Extract the (x, y) coordinate from the center of the cell holding the provided text.  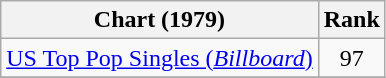
Chart (1979) (160, 20)
US Top Pop Singles (Billboard) (160, 58)
97 (352, 58)
Rank (352, 20)
